Identify which cell holds the provided text, then report its (X, Y) central coordinate. 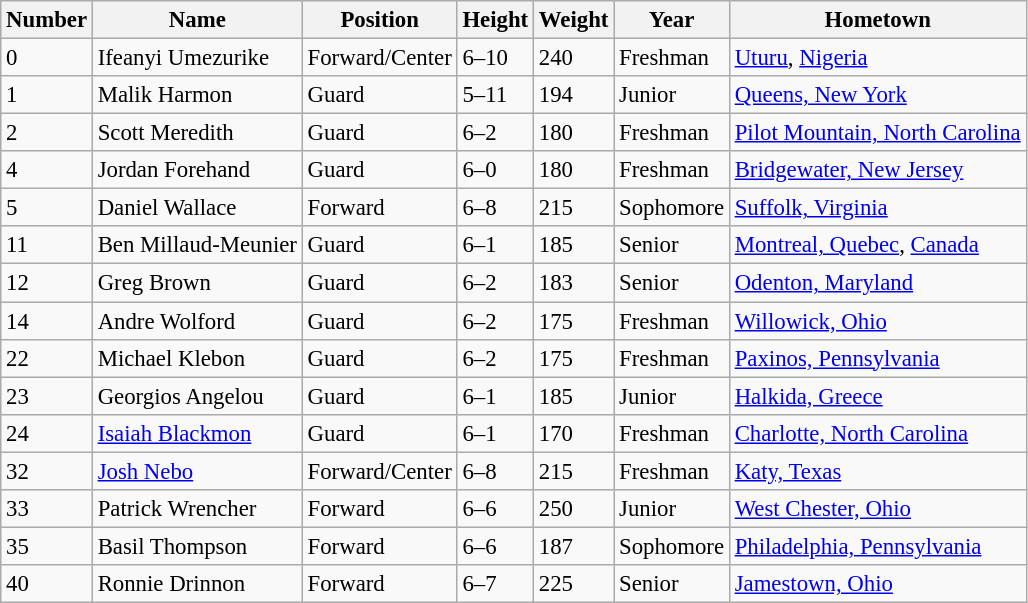
Josh Nebo (197, 471)
Greg Brown (197, 283)
Year (672, 20)
24 (47, 433)
Uturu, Nigeria (878, 58)
170 (574, 433)
Hometown (878, 20)
23 (47, 396)
Montreal, Quebec, Canada (878, 245)
Patrick Wrencher (197, 509)
35 (47, 546)
Ifeanyi Umezurike (197, 58)
187 (574, 546)
Basil Thompson (197, 546)
6–10 (495, 58)
32 (47, 471)
4 (47, 170)
Katy, Texas (878, 471)
Suffolk, Virginia (878, 208)
Name (197, 20)
12 (47, 283)
5–11 (495, 95)
Ronnie Drinnon (197, 584)
Height (495, 20)
Michael Klebon (197, 358)
Philadelphia, Pennsylvania (878, 546)
33 (47, 509)
194 (574, 95)
Odenton, Maryland (878, 283)
240 (574, 58)
Georgios Angelou (197, 396)
225 (574, 584)
5 (47, 208)
Scott Meredith (197, 133)
Daniel Wallace (197, 208)
Position (380, 20)
250 (574, 509)
Andre Wolford (197, 321)
Isaiah Blackmon (197, 433)
Pilot Mountain, North Carolina (878, 133)
Ben Millaud-Meunier (197, 245)
Bridgewater, New Jersey (878, 170)
West Chester, Ohio (878, 509)
Jamestown, Ohio (878, 584)
22 (47, 358)
6–7 (495, 584)
183 (574, 283)
Jordan Forehand (197, 170)
6–0 (495, 170)
Weight (574, 20)
Paxinos, Pennsylvania (878, 358)
Number (47, 20)
Charlotte, North Carolina (878, 433)
Willowick, Ohio (878, 321)
14 (47, 321)
40 (47, 584)
Queens, New York (878, 95)
2 (47, 133)
1 (47, 95)
11 (47, 245)
Halkida, Greece (878, 396)
0 (47, 58)
Malik Harmon (197, 95)
